Locate the cell with the specified text and output its (X, Y) center coordinate. 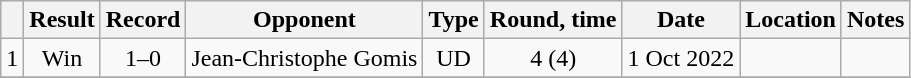
1 Oct 2022 (681, 58)
Round, time (553, 20)
Result (62, 20)
Type (454, 20)
Jean-Christophe Gomis (304, 58)
Win (62, 58)
UD (454, 58)
1 (12, 58)
Location (791, 20)
Opponent (304, 20)
4 (4) (553, 58)
Record (143, 20)
Date (681, 20)
1–0 (143, 58)
Notes (875, 20)
